Return [X, Y] of the center of cell containing provided text 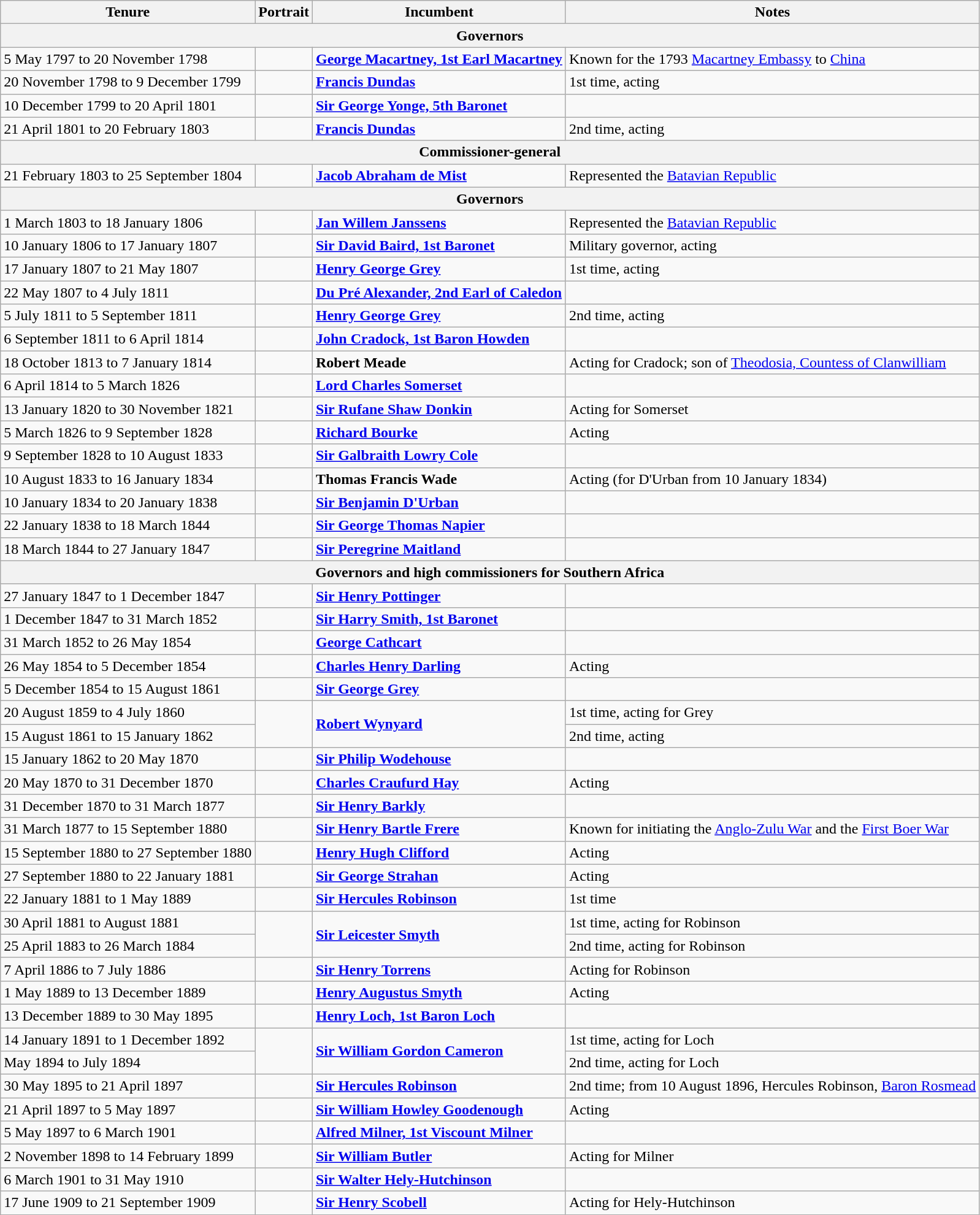
10 January 1834 to 20 January 1838 [128, 502]
Incumbent [439, 12]
Sir Philip Wodehouse [439, 759]
20 May 1870 to 31 December 1870 [128, 783]
Sir Galbraith Lowry Cole [439, 456]
Charles Henry Darling [439, 665]
10 August 1833 to 16 January 1834 [128, 479]
Sir Henry Pottinger [439, 596]
Tenure [128, 12]
15 January 1862 to 20 May 1870 [128, 759]
Robert Meade [439, 362]
7 April 1886 to 7 July 1886 [128, 969]
15 September 1880 to 27 September 1880 [128, 853]
Henry Loch, 1st Baron Loch [439, 1016]
10 December 1799 to 20 April 1801 [128, 105]
6 September 1811 to 6 April 1814 [128, 339]
Alfred Milner, 1st Viscount Milner [439, 1133]
Sir George Grey [439, 689]
5 March 1826 to 9 September 1828 [128, 432]
Sir Henry Barkly [439, 806]
Commissioner-general [490, 152]
5 May 1897 to 6 March 1901 [128, 1133]
Lord Charles Somerset [439, 386]
13 December 1889 to 30 May 1895 [128, 1016]
31 December 1870 to 31 March 1877 [128, 806]
Notes [772, 12]
Military governor, acting [772, 245]
Charles Craufurd Hay [439, 783]
2 November 1898 to 14 February 1899 [128, 1156]
27 January 1847 to 1 December 1847 [128, 596]
Sir Henry Scobell [439, 1203]
Sir Rufane Shaw Donkin [439, 409]
Sir Walter Hely-Hutchinson [439, 1179]
Acting for Milner [772, 1156]
Acting for Hely-Hutchinson [772, 1203]
Sir Leicester Smyth [439, 934]
Sir George Thomas Napier [439, 526]
30 May 1895 to 21 April 1897 [128, 1086]
1st time, acting for Robinson [772, 922]
5 December 1854 to 15 August 1861 [128, 689]
Governors and high commissioners for Southern Africa [490, 572]
Sir William Gordon Cameron [439, 1051]
1st time, acting for Grey [772, 713]
Jan Willem Janssens [439, 222]
Henry Hugh Clifford [439, 853]
1 December 1847 to 31 March 1852 [128, 619]
26 May 1854 to 5 December 1854 [128, 665]
10 January 1806 to 17 January 1807 [128, 245]
14 January 1891 to 1 December 1892 [128, 1040]
Portrait [284, 12]
31 March 1877 to 15 September 1880 [128, 829]
Sir Peregrine Maitland [439, 549]
21 February 1803 to 25 September 1804 [128, 175]
Sir Harry Smith, 1st Baronet [439, 619]
May 1894 to July 1894 [128, 1063]
Thomas Francis Wade [439, 479]
22 January 1838 to 18 March 1844 [128, 526]
2nd time; from 10 August 1896, Hercules Robinson, Baron Rosmead [772, 1086]
21 April 1897 to 5 May 1897 [128, 1110]
John Cradock, 1st Baron Howden [439, 339]
20 August 1859 to 4 July 1860 [128, 713]
2nd time, acting for Loch [772, 1063]
5 May 1797 to 20 November 1798 [128, 59]
22 May 1807 to 4 July 1811 [128, 293]
31 March 1852 to 26 May 1854 [128, 642]
17 June 1909 to 21 September 1909 [128, 1203]
1 May 1889 to 13 December 1889 [128, 992]
18 October 1813 to 7 January 1814 [128, 362]
Sir Henry Bartle Frere [439, 829]
Sir William Howley Goodenough [439, 1110]
Henry Augustus Smyth [439, 992]
Richard Bourke [439, 432]
22 January 1881 to 1 May 1889 [128, 899]
27 September 1880 to 22 January 1881 [128, 876]
13 January 1820 to 30 November 1821 [128, 409]
21 April 1801 to 20 February 1803 [128, 129]
Du Pré Alexander, 2nd Earl of Caledon [439, 293]
Sir William Butler [439, 1156]
30 April 1881 to August 1881 [128, 922]
Sir George Strahan [439, 876]
2nd time, acting for Robinson [772, 946]
9 September 1828 to 10 August 1833 [128, 456]
1st time, acting for Loch [772, 1040]
17 January 1807 to 21 May 1807 [128, 269]
Acting for Somerset [772, 409]
Sir Benjamin D'Urban [439, 502]
Acting (for D'Urban from 10 January 1834) [772, 479]
1 March 1803 to 18 January 1806 [128, 222]
25 April 1883 to 26 March 1884 [128, 946]
20 November 1798 to 9 December 1799 [128, 82]
Sir David Baird, 1st Baronet [439, 245]
15 August 1861 to 15 January 1862 [128, 736]
1st time [772, 899]
Sir George Yonge, 5th Baronet [439, 105]
Known for the 1793 Macartney Embassy to China [772, 59]
Jacob Abraham de Mist [439, 175]
Acting for Cradock; son of Theodosia, Countess of Clanwilliam [772, 362]
Sir Henry Torrens [439, 969]
George Macartney, 1st Earl Macartney [439, 59]
George Cathcart [439, 642]
Known for initiating the Anglo-Zulu War and the First Boer War [772, 829]
Acting for Robinson [772, 969]
Robert Wynyard [439, 724]
6 March 1901 to 31 May 1910 [128, 1179]
5 July 1811 to 5 September 1811 [128, 316]
18 March 1844 to 27 January 1847 [128, 549]
6 April 1814 to 5 March 1826 [128, 386]
